Pinpoint the cell where the given text exists, returning its [x, y] midpoint coordinate. 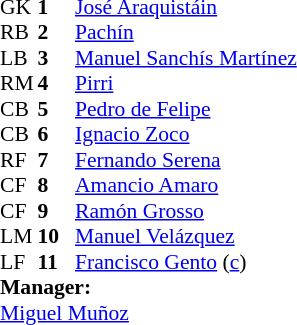
Manuel Sanchís Martínez [186, 58]
RB [19, 33]
11 [57, 262]
Francisco Gento (c) [186, 262]
2 [57, 33]
8 [57, 185]
10 [57, 237]
6 [57, 135]
Ramón Grosso [186, 211]
LM [19, 237]
Fernando Serena [186, 160]
Manuel Velázquez [186, 237]
9 [57, 211]
LF [19, 262]
LB [19, 58]
Pirri [186, 83]
RM [19, 83]
Pachín [186, 33]
Pedro de Felipe [186, 109]
RF [19, 160]
Manager: [148, 287]
Ignacio Zoco [186, 135]
3 [57, 58]
4 [57, 83]
5 [57, 109]
Amancio Amaro [186, 185]
7 [57, 160]
